From the cell containing the given text, extract its center point as (X, Y) coordinate. 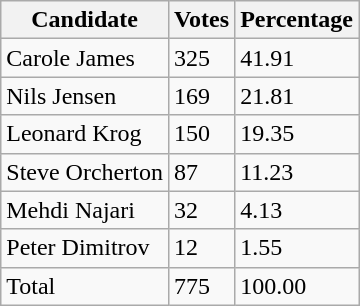
32 (201, 210)
Peter Dimitrov (85, 248)
Mehdi Najari (85, 210)
87 (201, 172)
150 (201, 134)
Leonard Krog (85, 134)
325 (201, 58)
21.81 (297, 96)
19.35 (297, 134)
775 (201, 286)
Carole James (85, 58)
12 (201, 248)
100.00 (297, 286)
169 (201, 96)
41.91 (297, 58)
4.13 (297, 210)
Steve Orcherton (85, 172)
Total (85, 286)
1.55 (297, 248)
Percentage (297, 20)
Nils Jensen (85, 96)
Candidate (85, 20)
Votes (201, 20)
11.23 (297, 172)
